Determine the (x, y) coordinate at the center of the cell enclosing the given text.  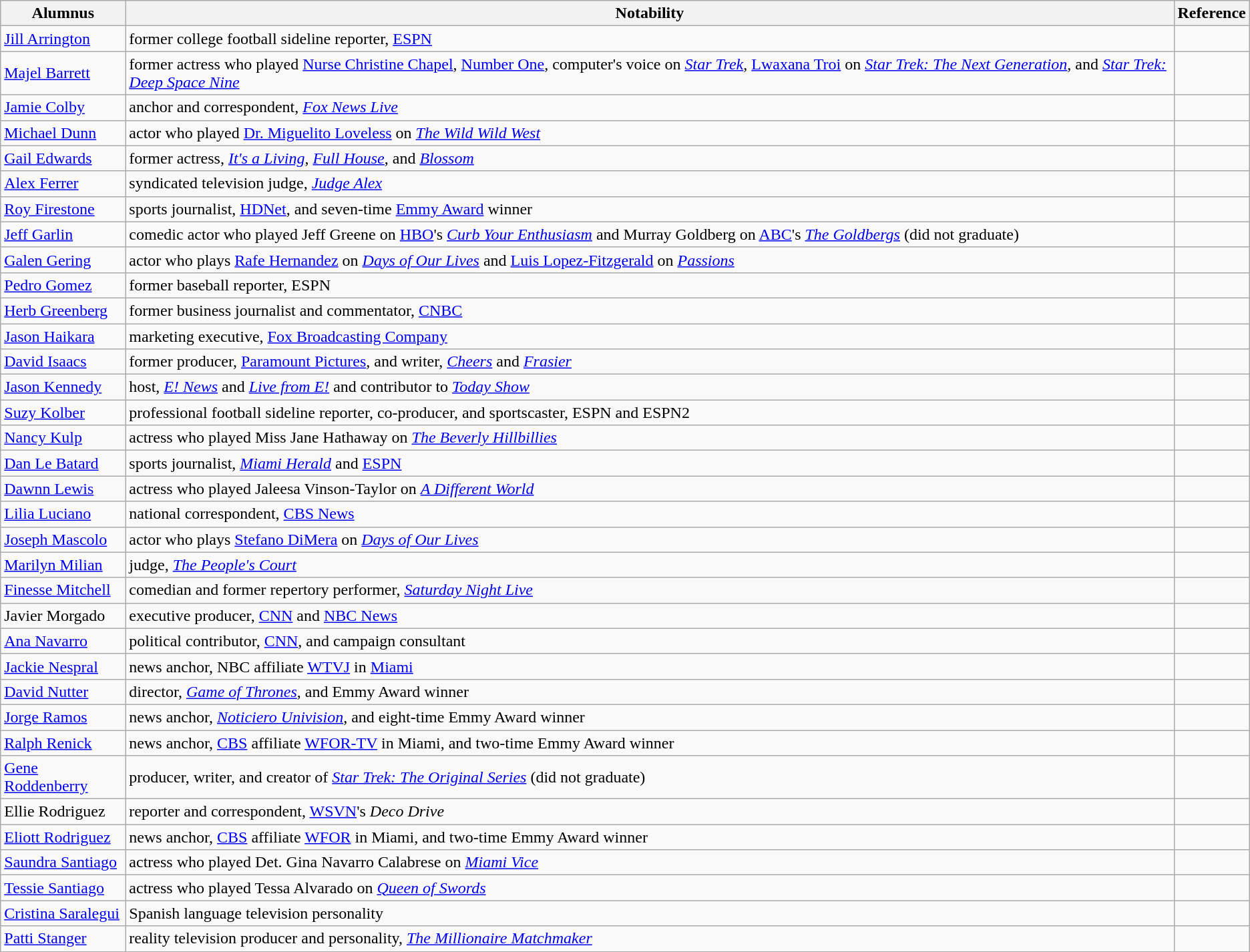
actress who played Miss Jane Hathaway on The Beverly Hillbillies (650, 438)
former producer, Paramount Pictures, and writer, Cheers and Frasier (650, 362)
news anchor, CBS affiliate WFOR in Miami, and two-time Emmy Award winner (650, 837)
actress who played Jaleesa Vinson-Taylor on A Different World (650, 489)
Jorge Ramos (63, 717)
Pedro Gomez (63, 285)
Gail Edwards (63, 158)
former college football sideline reporter, ESPN (650, 39)
reporter and correspondent, WSVN's Deco Drive (650, 812)
Finesse Mitchell (63, 590)
sports journalist, Miami Herald and ESPN (650, 463)
Alumnus (63, 13)
reality television producer and personality, The Millionaire Matchmaker (650, 939)
national correspondent, CBS News (650, 514)
Michael Dunn (63, 133)
David Nutter (63, 692)
sports journalist, HDNet, and seven-time Emmy Award winner (650, 209)
Marilyn Milian (63, 565)
Saundra Santiago (63, 863)
Reference (1211, 13)
actor who plays Stefano DiMera on Days of Our Lives (650, 539)
Herb Greenberg (63, 310)
actor who played Dr. Miguelito Loveless on The Wild Wild West (650, 133)
professional football sideline reporter, co-producer, and sportscaster, ESPN and ESPN2 (650, 413)
Dan Le Batard (63, 463)
Joseph Mascolo (63, 539)
Ellie Rodriguez (63, 812)
Javier Morgado (63, 616)
host, E! News and Live from E! and contributor to Today Show (650, 387)
Ralph Renick (63, 743)
executive producer, CNN and NBC News (650, 616)
Tessie Santiago (63, 888)
Majel Barrett (63, 73)
Cristina Saralegui (63, 913)
marketing executive, Fox Broadcasting Company (650, 336)
Jill Arrington (63, 39)
Notability (650, 13)
Gene Roddenberry (63, 777)
Jason Haikara (63, 336)
news anchor, Noticiero Univision, and eight-time Emmy Award winner (650, 717)
judge, The People's Court (650, 565)
Jason Kennedy (63, 387)
actress who played Tessa Alvarado on Queen of Swords (650, 888)
Dawnn Lewis (63, 489)
syndicated television judge, Judge Alex (650, 184)
director, Game of Thrones, and Emmy Award winner (650, 692)
Eliott Rodriguez (63, 837)
political contributor, CNN, and campaign consultant (650, 641)
producer, writer, and creator of Star Trek: The Original Series (did not graduate) (650, 777)
former actress, It's a Living, Full House, and Blossom (650, 158)
comedic actor who played Jeff Greene on HBO's Curb Your Enthusiasm and Murray Goldberg on ABC's The Goldbergs (did not graduate) (650, 234)
Patti Stanger (63, 939)
former baseball reporter, ESPN (650, 285)
Jamie Colby (63, 107)
Suzy Kolber (63, 413)
Alex Ferrer (63, 184)
David Isaacs (63, 362)
Nancy Kulp (63, 438)
Jackie Nespral (63, 666)
Jeff Garlin (63, 234)
anchor and correspondent, Fox News Live (650, 107)
Galen Gering (63, 260)
former business journalist and commentator, CNBC (650, 310)
Spanish language television personality (650, 913)
comedian and former repertory performer, Saturday Night Live (650, 590)
Ana Navarro (63, 641)
news anchor, NBC affiliate WTVJ in Miami (650, 666)
Roy Firestone (63, 209)
actor who plays Rafe Hernandez on Days of Our Lives and Luis Lopez-Fitzgerald on Passions (650, 260)
actress who played Det. Gina Navarro Calabrese on Miami Vice (650, 863)
Lilia Luciano (63, 514)
news anchor, CBS affiliate WFOR-TV in Miami, and two-time Emmy Award winner (650, 743)
